Search for the cell housing the specified text and yield its [X, Y] center coordinate. 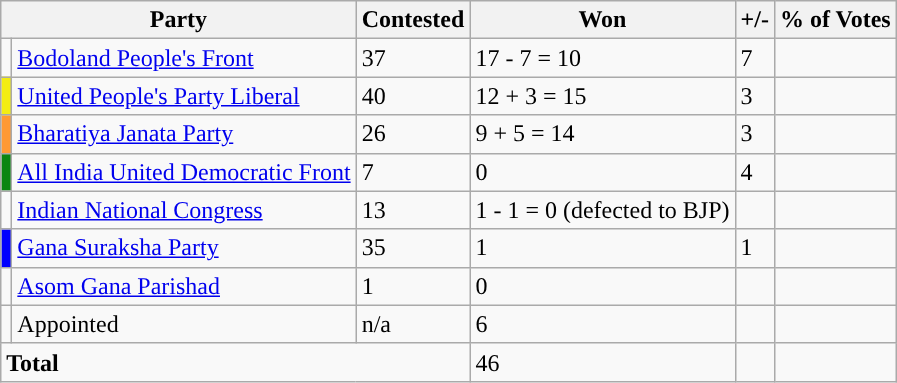
Indian National Congress [184, 210]
6 [602, 324]
Bharatiya Janata Party [184, 134]
Bodoland People's Front [184, 58]
n/a [413, 324]
Gana Suraksha Party [184, 248]
United People's Party Liberal [184, 96]
All India United Democratic Front [184, 172]
Asom Gana Parishad [184, 286]
12 + 3 = 15 [602, 96]
40 [413, 96]
Contested [413, 20]
4 [754, 172]
Party [178, 20]
37 [413, 58]
Appointed [184, 324]
+/- [754, 20]
Won [602, 20]
Total [236, 362]
35 [413, 248]
1 - 1 = 0 (defected to BJP) [602, 210]
46 [602, 362]
26 [413, 134]
13 [413, 210]
9 + 5 = 14 [602, 134]
17 - 7 = 10 [602, 58]
% of Votes [835, 20]
